Capture the cell that displays the provided text and extract its (X, Y) central coordinate. 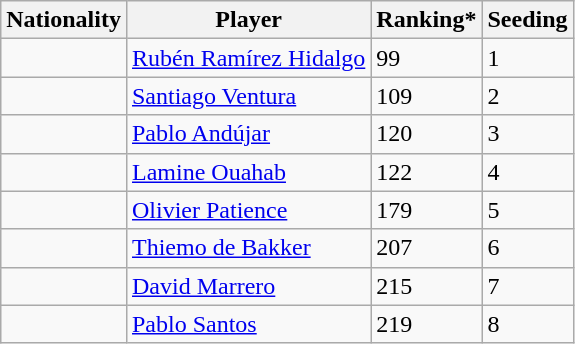
Santiago Ventura (248, 96)
1 (528, 58)
Player (248, 20)
109 (426, 96)
179 (426, 210)
Olivier Patience (248, 210)
Pablo Santos (248, 324)
Ranking* (426, 20)
2 (528, 96)
120 (426, 134)
215 (426, 286)
99 (426, 58)
6 (528, 248)
Rubén Ramírez Hidalgo (248, 58)
8 (528, 324)
7 (528, 286)
Seeding (528, 20)
219 (426, 324)
3 (528, 134)
122 (426, 172)
Nationality (64, 20)
5 (528, 210)
Pablo Andújar (248, 134)
4 (528, 172)
David Marrero (248, 286)
Lamine Ouahab (248, 172)
Thiemo de Bakker (248, 248)
207 (426, 248)
